Scan for the cell matching the given text and deliver its [x, y] coordinate at center. 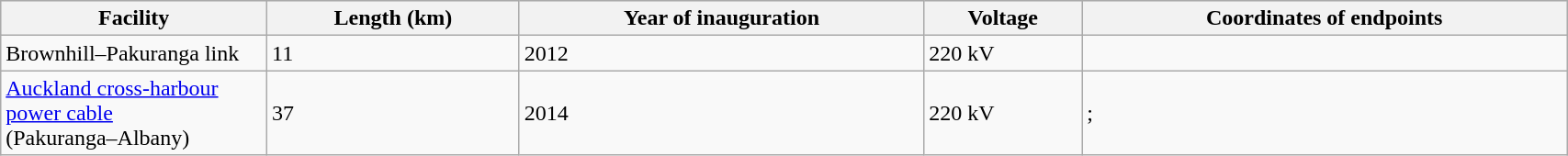
Year of inauguration [721, 18]
Brownhill–Pakuranga link [134, 53]
Coordinates of endpoints [1325, 18]
37 [393, 113]
Length (km) [393, 18]
11 [393, 53]
; [1325, 113]
Auckland cross-harbour power cable(Pakuranga–Albany) [134, 113]
Facility [134, 18]
2012 [721, 53]
Voltage [1003, 18]
2014 [721, 113]
